Output the (X, Y) coordinate of the center of the cell containing the given text.  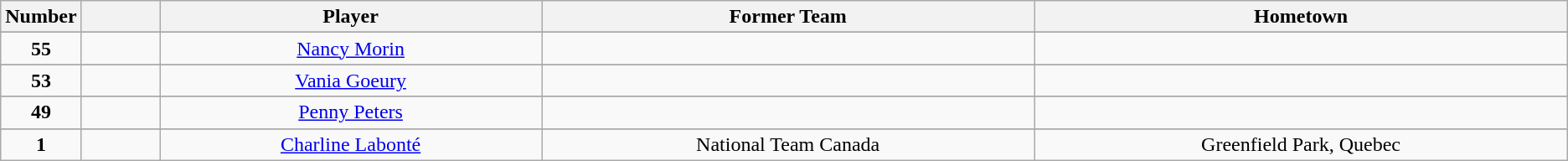
55 (41, 49)
49 (41, 112)
53 (41, 80)
Hometown (1301, 17)
Number (41, 17)
Charline Labonté (351, 144)
Former Team (787, 17)
National Team Canada (787, 144)
Greenfield Park, Quebec (1301, 144)
Nancy Morin (351, 49)
Vania Goeury (351, 80)
Player (351, 17)
1 (41, 144)
Penny Peters (351, 112)
